For the text-containing cell, return its midpoint in (X, Y) coordinate format. 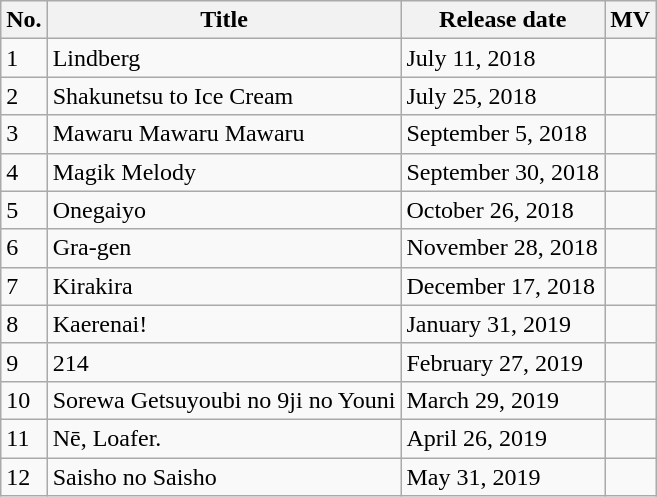
3 (24, 134)
Magik Melody (224, 172)
September 30, 2018 (503, 172)
February 27, 2019 (503, 362)
December 17, 2018 (503, 286)
11 (24, 438)
April 26, 2019 (503, 438)
Gra-gen (224, 248)
Title (224, 20)
Kirakira (224, 286)
November 28, 2018 (503, 248)
Release date (503, 20)
MV (630, 20)
9 (24, 362)
September 5, 2018 (503, 134)
January 31, 2019 (503, 324)
6 (24, 248)
214 (224, 362)
Shakunetsu to Ice Cream (224, 96)
1 (24, 58)
2 (24, 96)
July 11, 2018 (503, 58)
4 (24, 172)
Kaerenai! (224, 324)
March 29, 2019 (503, 400)
5 (24, 210)
7 (24, 286)
Saisho no Saisho (224, 477)
No. (24, 20)
Sorewa Getsuyoubi no 9ji no Youni (224, 400)
12 (24, 477)
July 25, 2018 (503, 96)
Mawaru Mawaru Mawaru (224, 134)
10 (24, 400)
Nē, Loafer. (224, 438)
8 (24, 324)
October 26, 2018 (503, 210)
Onegaiyo (224, 210)
May 31, 2019 (503, 477)
Lindberg (224, 58)
